Determine the (X, Y) coordinate at the center of the cell enclosing the given text.  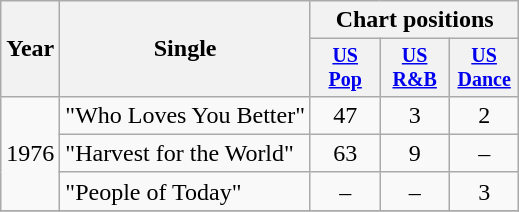
Year (30, 49)
"Harvest for the World" (186, 153)
Chart positions (414, 20)
2 (484, 115)
USR&B (414, 68)
Single (186, 49)
USDance (484, 68)
63 (344, 153)
"Who Loves You Better" (186, 115)
9 (414, 153)
1976 (30, 153)
USPop (344, 68)
47 (344, 115)
"People of Today" (186, 191)
